Find where the given text appears and provide that cell's center as [x, y] coordinate. 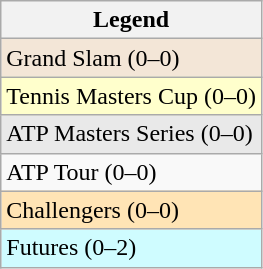
Legend [132, 20]
ATP Masters Series (0–0) [132, 134]
Challengers (0–0) [132, 210]
Tennis Masters Cup (0–0) [132, 96]
ATP Tour (0–0) [132, 172]
Futures (0–2) [132, 248]
Grand Slam (0–0) [132, 58]
